Scan for the cell matching the given text and deliver its (x, y) coordinate at center. 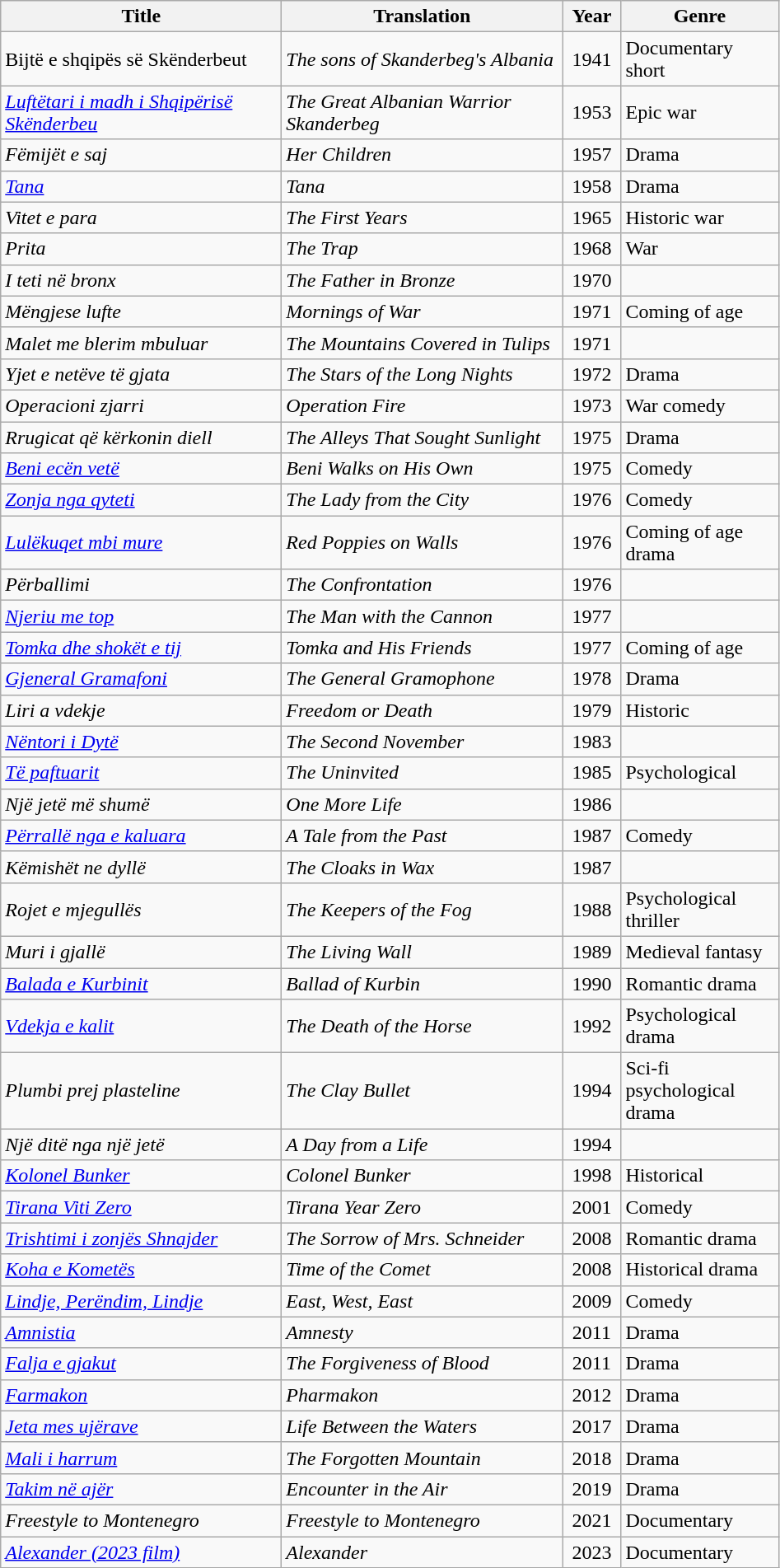
1978 (591, 679)
Amnistia (142, 1332)
Time of the Comet (422, 1270)
Luftëtari i madh i Shqipërisë Skënderbeu (142, 112)
The Man with the Cannon (422, 616)
Tirana Year Zero (422, 1207)
Rojet e mjegullës (142, 910)
The First Years (422, 218)
The Uninvited (422, 773)
Sci-fi psychological drama (700, 1091)
Rrugicat që kërkonin diell (142, 438)
Historical (700, 1176)
1990 (591, 983)
Fëmijët e saj (142, 155)
Takim në ajër (142, 1489)
Psychological thriller (700, 910)
Trishtimi i zonjës Shnajder (142, 1238)
Balada e Kurbinit (142, 983)
Historic war (700, 218)
The Clay Bullet (422, 1091)
Freedom or Death (422, 710)
1941 (591, 59)
Tomka and His Friends (422, 648)
Year (591, 16)
Operacioni zjarri (142, 405)
The Death of the Horse (422, 1027)
Koha e Kometës (142, 1270)
The Second November (422, 742)
Lulëkuqet mbi mure (142, 542)
A Tale from the Past (422, 835)
1973 (591, 405)
1988 (591, 910)
Përrallë nga e kaluara (142, 835)
Life Between the Waters (422, 1426)
Beni ecën vetë (142, 469)
The Great Albanian Warrior Skanderbeg (422, 112)
The Mountains Covered in Tulips (422, 343)
1958 (591, 186)
One More Life (422, 804)
Gjeneral Gramafoni (142, 679)
Amnesty (422, 1332)
War (700, 249)
1998 (591, 1176)
Coming of age drama (700, 542)
Liri a vdekje (142, 710)
Bijtë e shqipës së Skënderbeut (142, 59)
1986 (591, 804)
Genre (700, 16)
The Forgotten Mountain (422, 1458)
The Alleys That Sought Sunlight (422, 438)
1968 (591, 249)
2012 (591, 1395)
Vdekja e kalit (142, 1027)
1965 (591, 218)
1992 (591, 1027)
The Lady from the City (422, 500)
1989 (591, 952)
Lindje, Perëndim, Lindje (142, 1301)
The Keepers of the Fog (422, 910)
Psychological drama (700, 1027)
2018 (591, 1458)
2009 (591, 1301)
Nëntori i Dytë (142, 742)
Prita (142, 249)
Alexander (422, 1552)
Her Children (422, 155)
2023 (591, 1552)
Documentary short (700, 59)
Kolonel Bunker (142, 1176)
I teti në bronx (142, 280)
The sons of Skanderbeg's Albania (422, 59)
Red Poppies on Walls (422, 542)
Jeta mes ujërave (142, 1426)
Medieval fantasy (700, 952)
2017 (591, 1426)
Malet me blerim mbuluar (142, 343)
2021 (591, 1520)
The Living Wall (422, 952)
Falja e gjakut (142, 1364)
Përballimi (142, 585)
Alexander (2023 film) (142, 1552)
Të paftuarit (142, 773)
Një ditë nga një jetë (142, 1144)
The Father in Bronze (422, 280)
Historic (700, 710)
Mëngjese lufte (142, 311)
Encounter in the Air (422, 1489)
Tirana Viti Zero (142, 1207)
Historical drama (700, 1270)
1972 (591, 374)
East, West, East (422, 1301)
Translation (422, 16)
War comedy (700, 405)
Beni Walks on His Own (422, 469)
Epic war (700, 112)
The Sorrow of Mrs. Schneider (422, 1238)
Farmakon (142, 1395)
Colonel Bunker (422, 1176)
1970 (591, 280)
The Trap (422, 249)
Psychological (700, 773)
Ballad of Kurbin (422, 983)
Title (142, 16)
Një jetë më shumë (142, 804)
1953 (591, 112)
The Confrontation (422, 585)
1985 (591, 773)
1957 (591, 155)
Mornings of War (422, 311)
1979 (591, 710)
Njeriu me top (142, 616)
2001 (591, 1207)
The Stars of the Long Nights (422, 374)
The Cloaks in Wax (422, 867)
1983 (591, 742)
Yjet e netëve të gjata (142, 374)
The General Gramophone (422, 679)
Mali i harrum (142, 1458)
2019 (591, 1489)
Këmishët ne dyllë (142, 867)
Zonja nga qyteti (142, 500)
Operation Fire (422, 405)
Vitet e para (142, 218)
A Day from a Life (422, 1144)
Plumbi prej plasteline (142, 1091)
Pharmakon (422, 1395)
Tomka dhe shokët e tij (142, 648)
Muri i gjallë (142, 952)
The Forgiveness of Blood (422, 1364)
